Locate the cell with the specified text and output its [x, y] center coordinate. 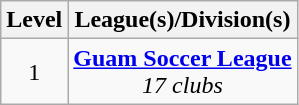
League(s)/Division(s) [182, 20]
1 [34, 72]
Level [34, 20]
Guam Soccer League17 clubs [182, 72]
